Scan for the cell matching the given text and deliver its [X, Y] coordinate at center. 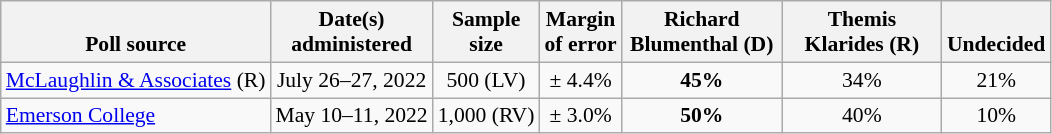
Samplesize [486, 32]
McLaughlin & Associates (R) [136, 80]
± 4.4% [580, 80]
45% [702, 80]
± 3.0% [580, 116]
50% [702, 116]
May 10–11, 2022 [351, 116]
Undecided [996, 32]
Emerson College [136, 116]
ThemisKlarides (R) [862, 32]
34% [862, 80]
1,000 (RV) [486, 116]
July 26–27, 2022 [351, 80]
40% [862, 116]
Poll source [136, 32]
RichardBlumenthal (D) [702, 32]
10% [996, 116]
Date(s)administered [351, 32]
21% [996, 80]
500 (LV) [486, 80]
Marginof error [580, 32]
